Find where the given text appears and provide that cell's center as (X, Y) coordinate. 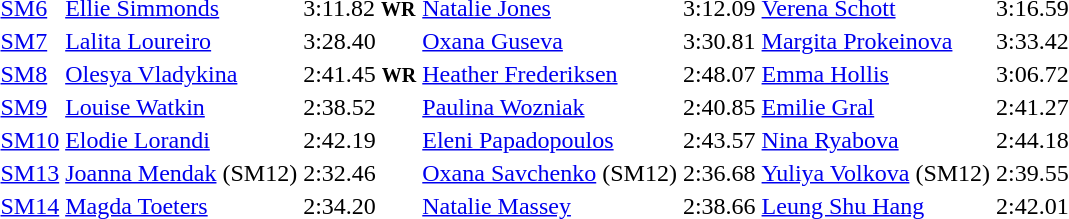
Emma Hollis (876, 74)
Heather Frederiksen (550, 74)
Paulina Wozniak (550, 107)
2:40.85 (719, 107)
Nina Ryabova (876, 140)
2:32.46 (360, 173)
2:42.19 (360, 140)
2:41.45 WR (360, 74)
Eleni Papadopoulos (550, 140)
Joanna Mendak (SM12) (182, 173)
2:48.07 (719, 74)
Yuliya Volkova (SM12) (876, 173)
Oxana Guseva (550, 41)
2:43.57 (719, 140)
Elodie Lorandi (182, 140)
2:38.52 (360, 107)
Margita Prokeinova (876, 41)
Olesya Vladykina (182, 74)
3:30.81 (719, 41)
3:28.40 (360, 41)
2:36.68 (719, 173)
Emilie Gral (876, 107)
Lalita Loureiro (182, 41)
Louise Watkin (182, 107)
Oxana Savchenko (SM12) (550, 173)
